Return (x, y) of the center of cell containing provided text 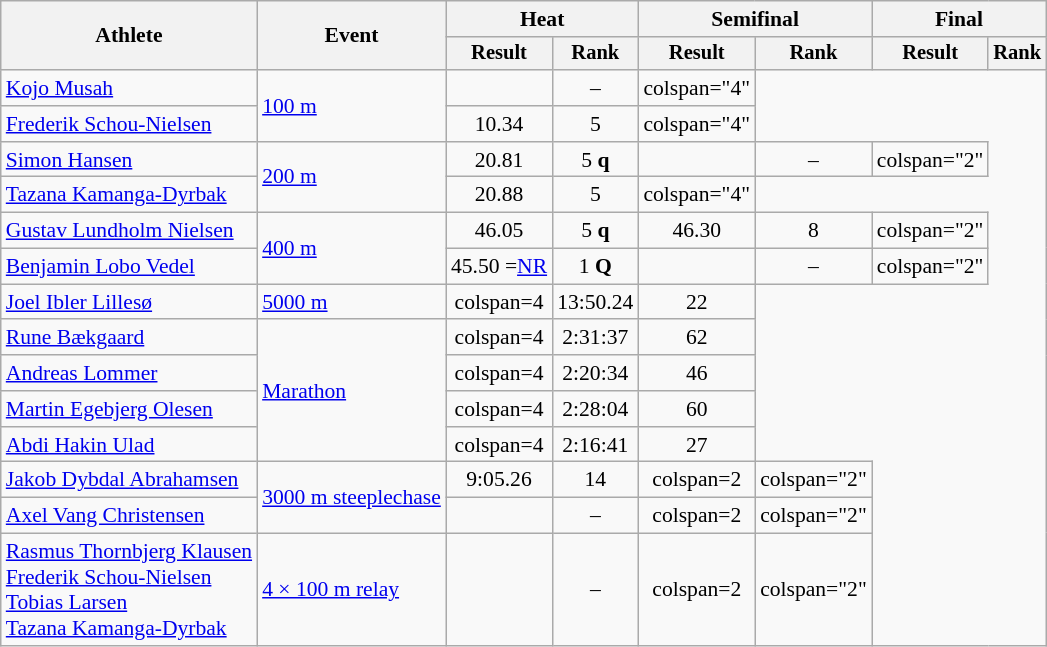
10.34 (499, 124)
3000 m steeplechase (352, 498)
46.30 (696, 231)
Frederik Schou-Nielsen (129, 124)
60 (696, 409)
Joel Ibler Lillesø (129, 302)
20.81 (499, 160)
45.50 =NR (499, 267)
5000 m (352, 302)
Simon Hansen (129, 160)
Heat (542, 19)
Jakob Dybdal Abrahamsen (129, 480)
Benjamin Lobo Vedel (129, 267)
13:50.24 (595, 302)
Rasmus Thornbjerg KlausenFrederik Schou-NielsenTobias LarsenTazana Kamanga-Dyrbak (129, 590)
Kojo Musah (129, 88)
Semifinal (754, 19)
400 m (352, 248)
62 (696, 338)
27 (696, 445)
2:31:37 (595, 338)
20.88 (499, 195)
2:20:34 (595, 373)
Axel Vang Christensen (129, 516)
46.05 (499, 231)
Marathon (352, 391)
14 (595, 480)
22 (696, 302)
4 × 100 m relay (352, 590)
Andreas Lommer (129, 373)
200 m (352, 178)
Tazana Kamanga-Dyrbak (129, 195)
Rune Bækgaard (129, 338)
Athlete (129, 36)
100 m (352, 106)
1 Q (595, 267)
8 (814, 231)
Gustav Lundholm Nielsen (129, 231)
9:05.26 (499, 480)
Abdi Hakin Ulad (129, 445)
2:16:41 (595, 445)
Martin Egebjerg Olesen (129, 409)
2:28:04 (595, 409)
46 (696, 373)
Event (352, 36)
Final (959, 19)
